Scan for the cell matching the given text and deliver its (x, y) coordinate at center. 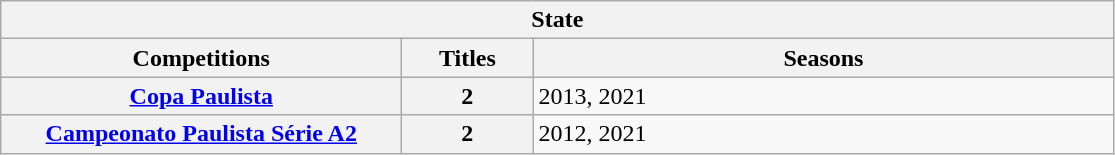
2012, 2021 (824, 134)
2013, 2021 (824, 96)
Titles (468, 58)
Campeonato Paulista Série A2 (202, 134)
Copa Paulista (202, 96)
Competitions (202, 58)
State (558, 20)
Seasons (824, 58)
